Locate the cell with the specified text and output its (x, y) center coordinate. 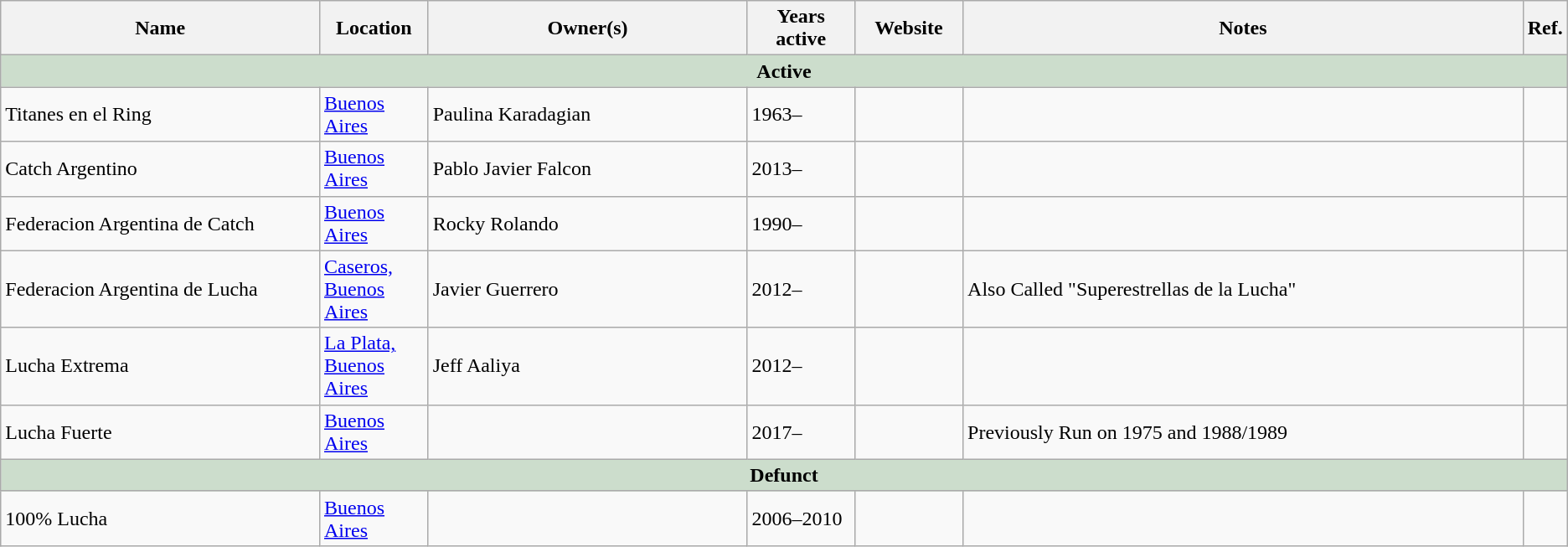
Also Called "Superestrellas de la Lucha" (1243, 289)
Lucha Extrema (161, 366)
Federacion Argentina de Catch (161, 223)
Pablo Javier Falcon (588, 169)
Catch Argentino (161, 169)
Ref. (1545, 28)
Active (784, 71)
Federacion Argentina de Lucha (161, 289)
Owner(s) (588, 28)
Paulina Karadagian (588, 114)
Caseros, Buenos Aires (374, 289)
2006–2010 (801, 518)
Notes (1243, 28)
La Plata, Buenos Aires (374, 366)
Jeff Aaliya (588, 366)
Javier Guerrero (588, 289)
Defunct (784, 475)
Location (374, 28)
Website (908, 28)
1990– (801, 223)
100% Lucha (161, 518)
Rocky Rolando (588, 223)
2013– (801, 169)
Name (161, 28)
Lucha Fuerte (161, 432)
2017– (801, 432)
Titanes en el Ring (161, 114)
1963– (801, 114)
Years active (801, 28)
Previously Run on 1975 and 1988/1989 (1243, 432)
